Detect which cell encompasses the target text, then output its [x, y] center coordinate. 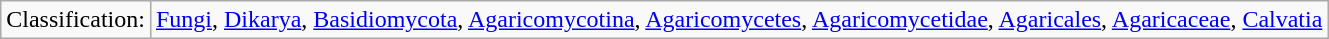
Classification: [76, 20]
Fungi, Dikarya, Basidiomycota, Agaricomycotina, Agaricomycetes, Agaricomycetidae, Agaricales, Agaricaceae, Calvatia [738, 20]
